Identify which cell holds the provided text, then report its [x, y] central coordinate. 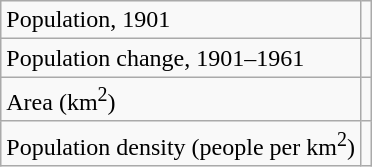
Area (km2) [181, 100]
Population, 1901 [181, 20]
Population density (people per km2) [181, 144]
Population change, 1901–1961 [181, 58]
